Output the [X, Y] coordinate of the center of the cell containing the given text.  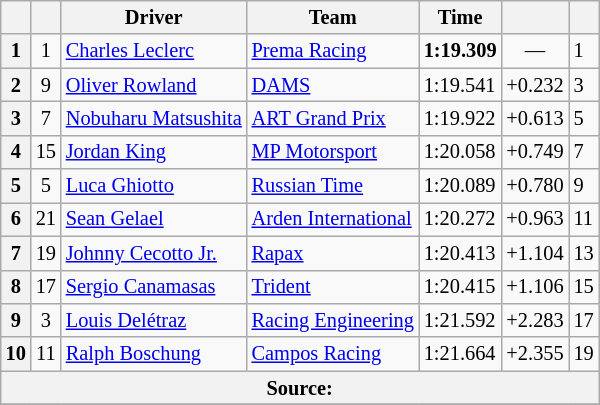
Arden International [333, 219]
Time [460, 17]
4 [16, 152]
Trident [333, 287]
+1.104 [536, 253]
1:19.309 [460, 51]
— [536, 51]
Nobuharu Matsushita [154, 118]
13 [584, 253]
1:20.089 [460, 186]
Jordan King [154, 152]
Charles Leclerc [154, 51]
Sean Gelael [154, 219]
+0.780 [536, 186]
1:20.415 [460, 287]
Oliver Rowland [154, 85]
Ralph Boschung [154, 354]
MP Motorsport [333, 152]
1:19.922 [460, 118]
Johnny Cecotto Jr. [154, 253]
2 [16, 85]
1:19.541 [460, 85]
Racing Engineering [333, 320]
1:20.272 [460, 219]
10 [16, 354]
ART Grand Prix [333, 118]
+2.355 [536, 354]
8 [16, 287]
Russian Time [333, 186]
1:20.058 [460, 152]
6 [16, 219]
Sergio Canamasas [154, 287]
+0.963 [536, 219]
+0.232 [536, 85]
Louis Delétraz [154, 320]
Team [333, 17]
+0.613 [536, 118]
DAMS [333, 85]
Luca Ghiotto [154, 186]
+0.749 [536, 152]
1:20.413 [460, 253]
21 [46, 219]
Source: [300, 388]
Campos Racing [333, 354]
Prema Racing [333, 51]
Rapax [333, 253]
1:21.664 [460, 354]
1:21.592 [460, 320]
+1.106 [536, 287]
Driver [154, 17]
+2.283 [536, 320]
